Detect which cell encompasses the target text, then output its [X, Y] center coordinate. 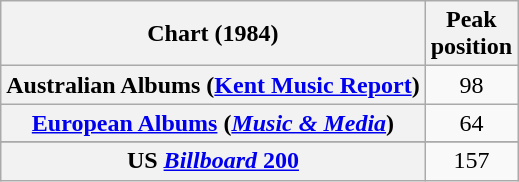
Chart (1984) [213, 34]
157 [471, 161]
64 [471, 123]
US Billboard 200 [213, 161]
European Albums (Music & Media) [213, 123]
Australian Albums (Kent Music Report) [213, 85]
98 [471, 85]
Peakposition [471, 34]
